Extract the (X, Y) coordinate from the center of the cell holding the provided text.  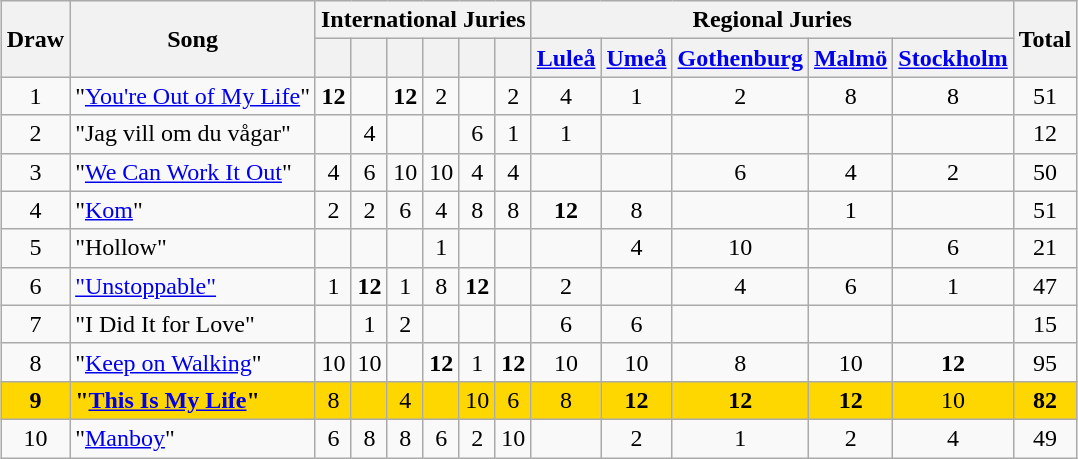
Draw (35, 39)
7 (35, 324)
49 (1045, 438)
Luleå (566, 58)
"Jag vill om du vågar" (193, 134)
95 (1045, 362)
Song (193, 39)
Total (1045, 39)
"You're Out of My Life" (193, 96)
"Keep on Walking" (193, 362)
"This Is My Life" (193, 400)
5 (35, 248)
15 (1045, 324)
Regional Juries (772, 20)
"Manboy" (193, 438)
International Juries (423, 20)
82 (1045, 400)
3 (35, 172)
Umeå (636, 58)
9 (35, 400)
"Unstoppable" (193, 286)
21 (1045, 248)
Malmö (850, 58)
"Kom" (193, 210)
Stockholm (953, 58)
"Hollow" (193, 248)
50 (1045, 172)
47 (1045, 286)
"We Can Work It Out" (193, 172)
Gothenburg (740, 58)
"I Did It for Love" (193, 324)
